Capture the cell that displays the provided text and extract its [X, Y] central coordinate. 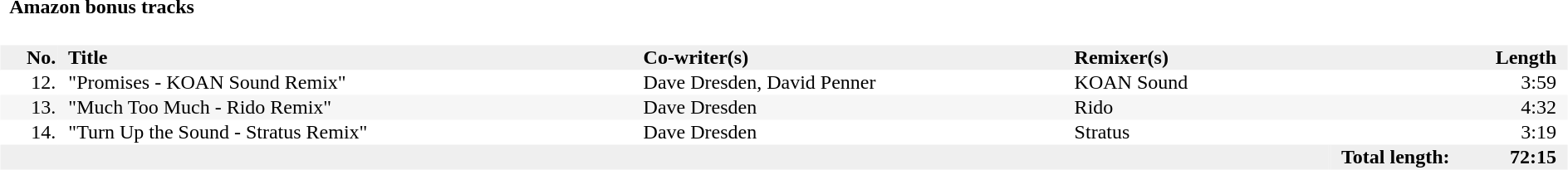
Stratus [1227, 132]
No. [28, 57]
Dave Dresden, David Penner [857, 82]
13. [28, 107]
Total length: [1409, 157]
"Promises - KOAN Sound Remix" [350, 82]
4:32 [1475, 107]
"Much Too Much - Rido Remix" [350, 107]
14. [28, 132]
Co-writer(s) [857, 57]
KOAN Sound [1227, 82]
12. [28, 82]
Length [1475, 57]
"Turn Up the Sound - Stratus Remix" [350, 132]
Remixer(s) [1227, 57]
3:59 [1475, 82]
72:15 [1528, 157]
3:19 [1475, 132]
Title [350, 57]
Rido [1227, 107]
